For the text-containing cell, return its midpoint in [x, y] coordinate format. 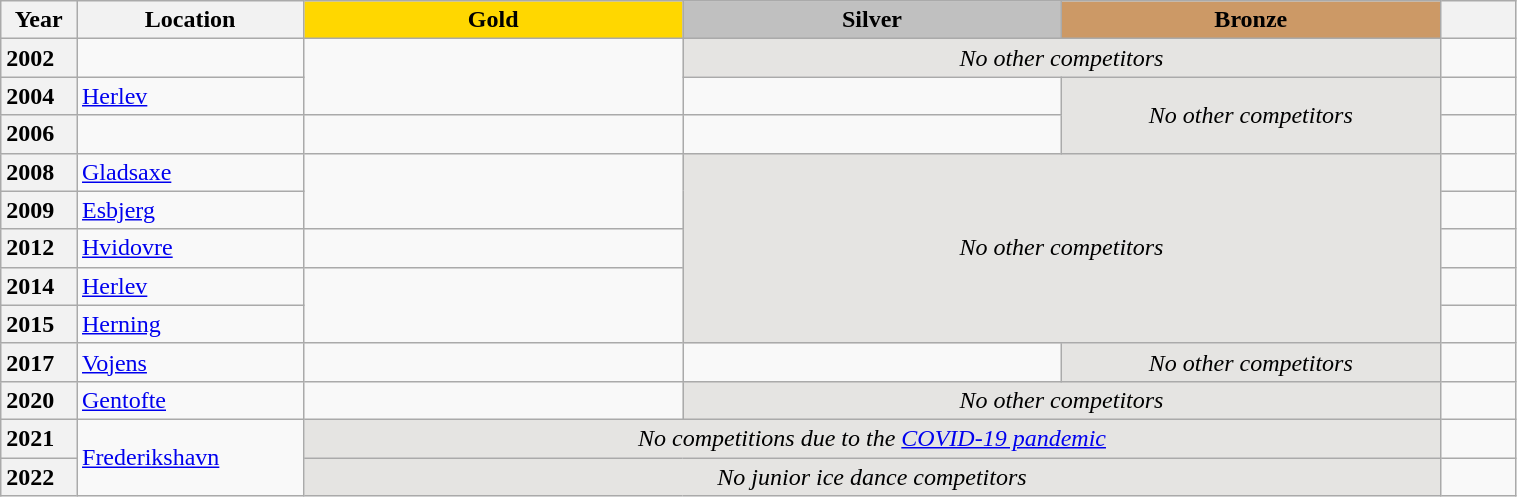
2014 [39, 286]
2015 [39, 324]
Gladsaxe [190, 172]
2017 [39, 362]
No competitions due to the COVID-19 pandemic [872, 438]
2002 [39, 58]
Location [190, 20]
2022 [39, 477]
2006 [39, 134]
2009 [39, 210]
Vojens [190, 362]
Gentofte [190, 400]
Year [39, 20]
2012 [39, 248]
No junior ice dance competitors [872, 477]
Silver [872, 20]
Bronze [1250, 20]
Gold [494, 20]
Herning [190, 324]
2008 [39, 172]
Hvidovre [190, 248]
2020 [39, 400]
2021 [39, 438]
2004 [39, 96]
Esbjerg [190, 210]
Frederikshavn [190, 457]
